Return the [x, y] coordinate for the center point of the cell that contains the specified text.  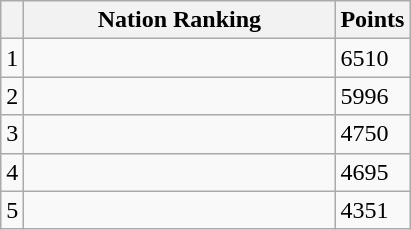
2 [12, 96]
5 [12, 210]
4351 [372, 210]
Points [372, 20]
5996 [372, 96]
4750 [372, 134]
1 [12, 58]
3 [12, 134]
Nation Ranking [180, 20]
4695 [372, 172]
6510 [372, 58]
4 [12, 172]
